Output the [x, y] coordinate of the center of the cell containing the given text.  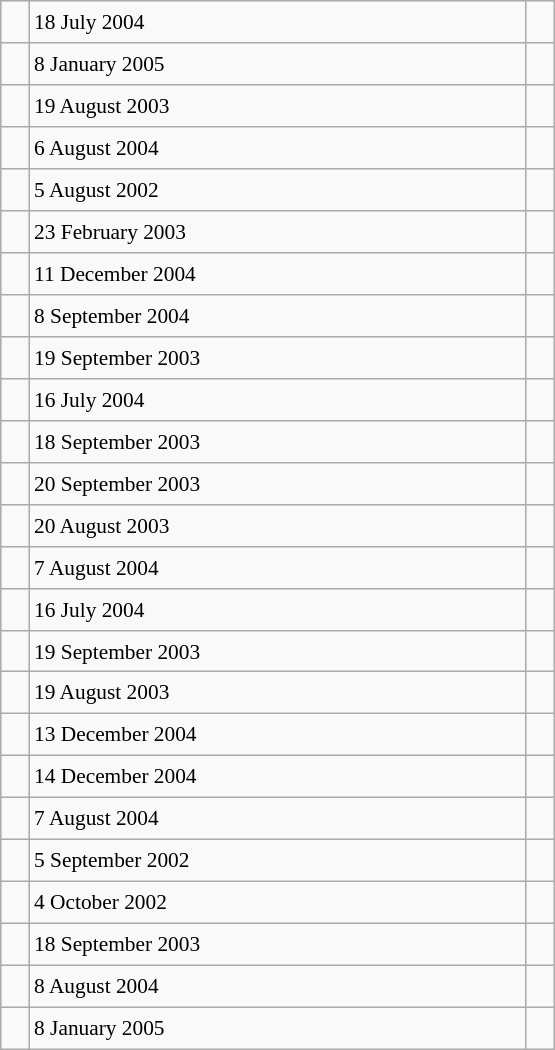
5 September 2002 [278, 861]
20 August 2003 [278, 525]
8 August 2004 [278, 986]
23 February 2003 [278, 232]
13 December 2004 [278, 735]
20 September 2003 [278, 483]
11 December 2004 [278, 274]
18 July 2004 [278, 22]
4 October 2002 [278, 903]
6 August 2004 [278, 148]
14 December 2004 [278, 777]
8 September 2004 [278, 316]
5 August 2002 [278, 190]
